Locate the cell with the specified text and output its (x, y) center coordinate. 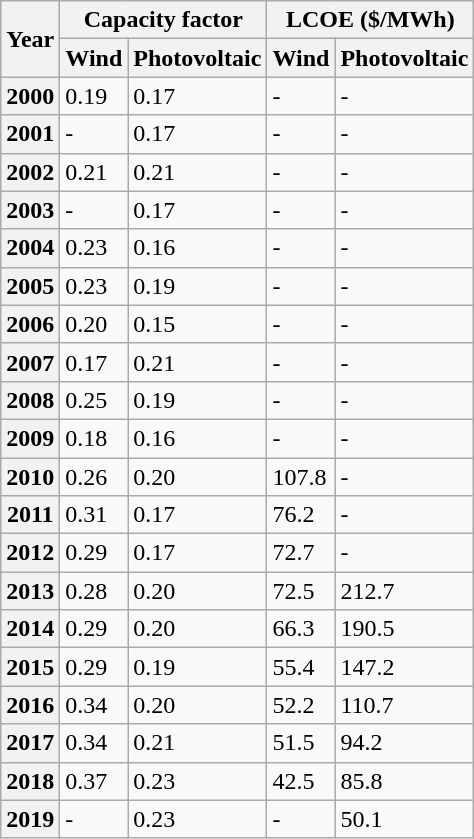
2010 (30, 477)
66.3 (301, 629)
Capacity factor (164, 20)
147.2 (404, 667)
42.5 (301, 781)
2012 (30, 553)
2008 (30, 400)
2017 (30, 743)
0.25 (94, 400)
51.5 (301, 743)
2009 (30, 438)
212.7 (404, 591)
107.8 (301, 477)
110.7 (404, 705)
2003 (30, 210)
0.18 (94, 438)
52.2 (301, 705)
2001 (30, 134)
2015 (30, 667)
2004 (30, 248)
LCOE ($/MWh) (370, 20)
2007 (30, 362)
Year (30, 39)
2014 (30, 629)
2000 (30, 96)
72.7 (301, 553)
190.5 (404, 629)
50.1 (404, 819)
2002 (30, 172)
0.37 (94, 781)
0.28 (94, 591)
94.2 (404, 743)
85.8 (404, 781)
0.31 (94, 515)
0.26 (94, 477)
72.5 (301, 591)
0.15 (198, 324)
2018 (30, 781)
2005 (30, 286)
2011 (30, 515)
55.4 (301, 667)
76.2 (301, 515)
2006 (30, 324)
2016 (30, 705)
2013 (30, 591)
2019 (30, 819)
